Return the (x, y) coordinate for the center point of the cell that contains the specified text.  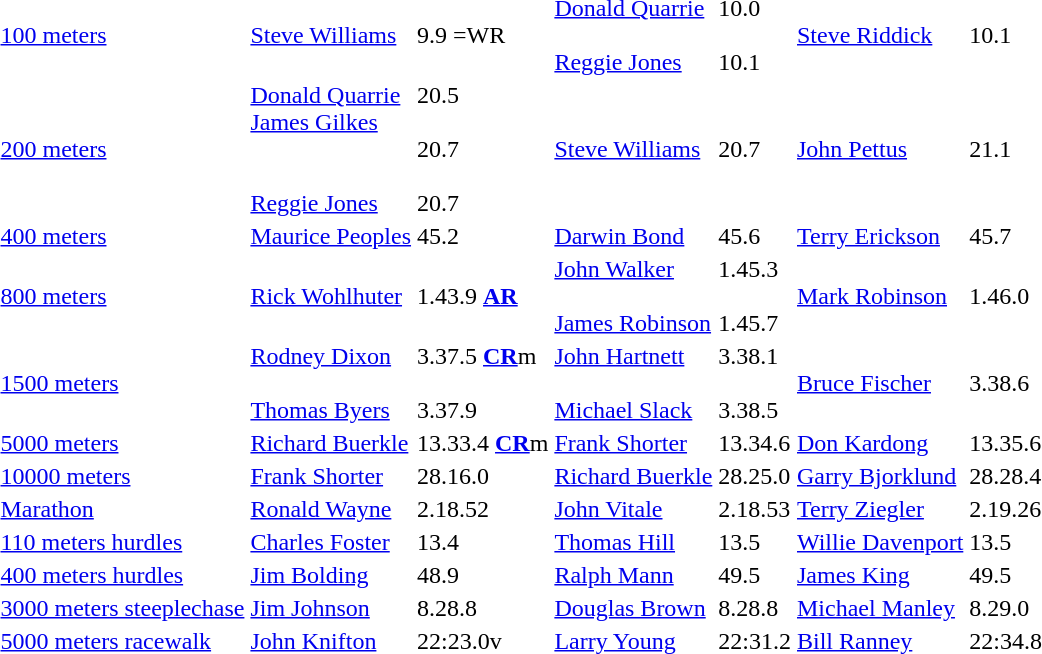
Ralph Mann (634, 575)
Terry Ziegler (880, 509)
20.7 (755, 149)
3.38.13.38.5 (755, 383)
13.34.6 (755, 443)
2.18.53 (755, 509)
John Pettus (880, 149)
John HartnettMichael Slack (634, 383)
Don Kardong (880, 443)
Thomas Hill (634, 542)
Darwin Bond (634, 236)
45.2 (483, 236)
Willie Davenport (880, 542)
Jim Johnson (331, 608)
13.33.4 CRm (483, 443)
Rodney DixonThomas Byers (331, 383)
James King (880, 575)
49.5 (755, 575)
Michael Manley (880, 608)
48.9 (483, 575)
Donald QuarrieJames GilkesReggie Jones (331, 149)
Charles Foster (331, 542)
Terry Erickson (880, 236)
3.37.5 CRm3.37.9 (483, 383)
2.18.52 (483, 509)
13.5 (755, 542)
Steve Williams (634, 149)
Douglas Brown (634, 608)
Ronald Wayne (331, 509)
28.16.0 (483, 476)
Mark Robinson (880, 296)
John Vitale (634, 509)
John WalkerJames Robinson (634, 296)
45.6 (755, 236)
28.25.0 (755, 476)
13.4 (483, 542)
Rick Wohlhuter (331, 296)
1.45.31.45.7 (755, 296)
20.520.720.7 (483, 149)
1.43.9 AR (483, 296)
Bruce Fischer (880, 383)
Garry Bjorklund (880, 476)
Maurice Peoples (331, 236)
Jim Bolding (331, 575)
